Scan for the cell matching the given text and deliver its (x, y) coordinate at center. 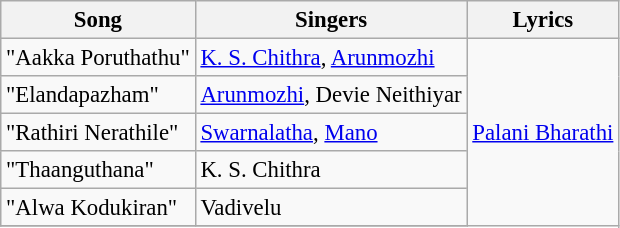
K. S. Chithra (331, 170)
Vadivelu (331, 208)
K. S. Chithra, Arunmozhi (331, 58)
Singers (331, 20)
"Aakka Poruthathu" (98, 58)
Lyrics (543, 20)
Swarnalatha, Mano (331, 133)
"Alwa Kodukiran" (98, 208)
Song (98, 20)
"Thaanguthana" (98, 170)
"Rathiri Nerathile" (98, 133)
"Elandapazham" (98, 95)
Arunmozhi, Devie Neithiyar (331, 95)
Palani Bharathi (543, 133)
